Detect which cell encompasses the target text, then output its [X, Y] center coordinate. 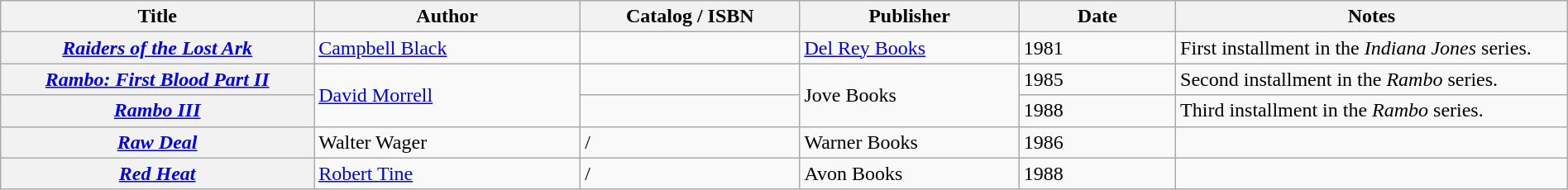
Date [1097, 17]
Raiders of the Lost Ark [157, 48]
Del Rey Books [910, 48]
Raw Deal [157, 142]
Rambo: First Blood Part II [157, 79]
Publisher [910, 17]
Avon Books [910, 173]
Robert Tine [447, 173]
Red Heat [157, 173]
Walter Wager [447, 142]
1981 [1097, 48]
Author [447, 17]
1986 [1097, 142]
First installment in the Indiana Jones series. [1372, 48]
Second installment in the Rambo series. [1372, 79]
Rambo III [157, 111]
Warner Books [910, 142]
Third installment in the Rambo series. [1372, 111]
David Morrell [447, 95]
Title [157, 17]
1985 [1097, 79]
Jove Books [910, 95]
Catalog / ISBN [690, 17]
Campbell Black [447, 48]
Notes [1372, 17]
